From the cell containing the given text, extract its center point as (x, y) coordinate. 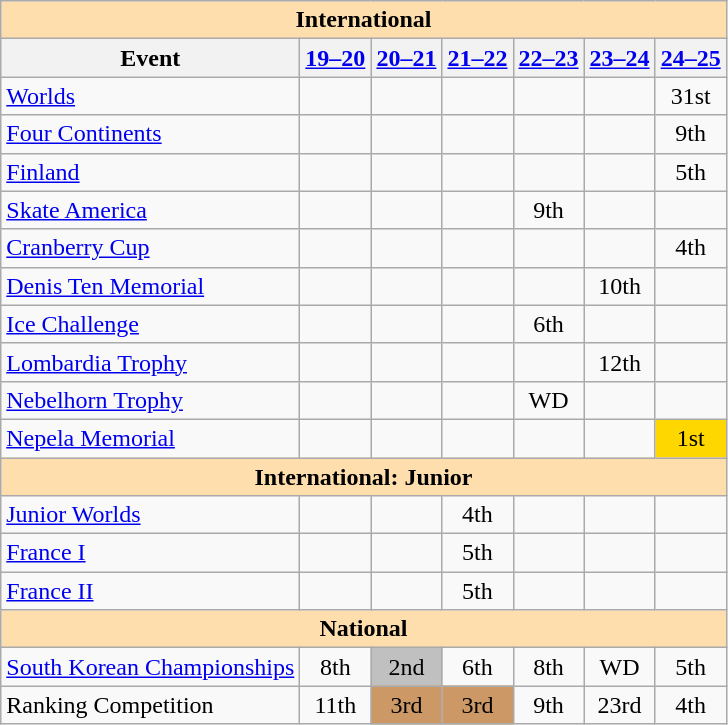
2nd (406, 667)
Worlds (150, 96)
1st (690, 438)
South Korean Championships (150, 667)
Nepela Memorial (150, 438)
France I (150, 553)
Ice Challenge (150, 324)
Ranking Competition (150, 705)
Four Continents (150, 134)
11th (336, 705)
10th (620, 286)
Junior Worlds (150, 515)
24–25 (690, 58)
19–20 (336, 58)
31st (690, 96)
Lombardia Trophy (150, 362)
Finland (150, 172)
Event (150, 58)
International: Junior (364, 477)
12th (620, 362)
International (364, 20)
23–24 (620, 58)
20–21 (406, 58)
23rd (620, 705)
National (364, 629)
Cranberry Cup (150, 248)
Skate America (150, 210)
Nebelhorn Trophy (150, 400)
France II (150, 591)
22–23 (548, 58)
Denis Ten Memorial (150, 286)
21–22 (478, 58)
